From the cell containing the given text, extract its center point as [x, y] coordinate. 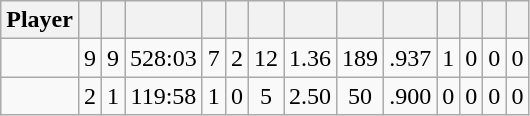
.937 [410, 58]
189 [360, 58]
528:03 [164, 58]
.900 [410, 96]
1.36 [310, 58]
2.50 [310, 96]
Player [40, 20]
12 [266, 58]
50 [360, 96]
5 [266, 96]
7 [214, 58]
119:58 [164, 96]
